Locate the cell with the specified text and output its [x, y] center coordinate. 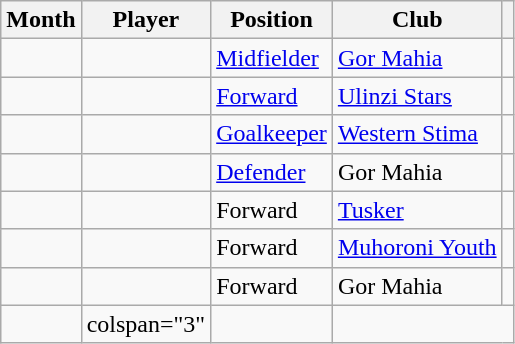
Tusker [417, 210]
Defender [272, 172]
colspan="3" [146, 324]
Player [146, 20]
Muhoroni Youth [417, 248]
Midfielder [272, 58]
Club [417, 20]
Month [41, 20]
Goalkeeper [272, 134]
Ulinzi Stars [417, 96]
Western Stima [417, 134]
Position [272, 20]
